From the cell containing the given text, extract its center point as [x, y] coordinate. 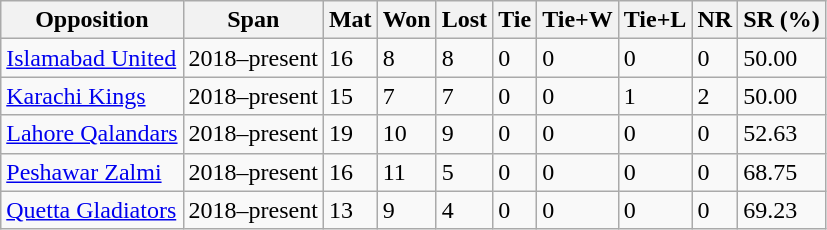
Tie [515, 20]
Span [253, 20]
1 [655, 96]
Lost [464, 20]
11 [406, 172]
Mat [350, 20]
Tie+W [578, 20]
19 [350, 134]
15 [350, 96]
13 [350, 210]
68.75 [782, 172]
4 [464, 210]
5 [464, 172]
NR [715, 20]
Lahore Qalandars [92, 134]
2 [715, 96]
10 [406, 134]
Won [406, 20]
Karachi Kings [92, 96]
Peshawar Zalmi [92, 172]
SR (%) [782, 20]
69.23 [782, 210]
52.63 [782, 134]
Tie+L [655, 20]
Opposition [92, 20]
Quetta Gladiators [92, 210]
Islamabad United [92, 58]
